Determine the (X, Y) coordinate at the center of the cell enclosing the given text.  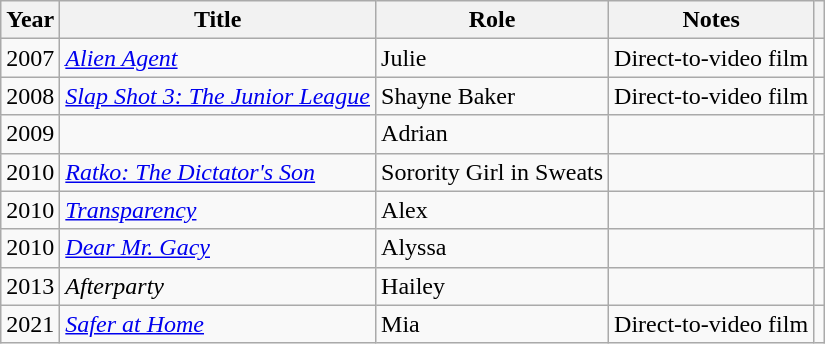
Mia (492, 324)
Alyssa (492, 248)
Shayne Baker (492, 96)
2007 (30, 58)
2021 (30, 324)
Hailey (492, 286)
Slap Shot 3: The Junior League (218, 96)
2008 (30, 96)
Afterparty (218, 286)
Title (218, 20)
Safer at Home (218, 324)
Adrian (492, 134)
Alex (492, 210)
Julie (492, 58)
Notes (712, 20)
Sorority Girl in Sweats (492, 172)
Alien Agent (218, 58)
2009 (30, 134)
Role (492, 20)
Transparency (218, 210)
Ratko: The Dictator's Son (218, 172)
Dear Mr. Gacy (218, 248)
2013 (30, 286)
Year (30, 20)
